Identify which cell holds the provided text, then report its (X, Y) central coordinate. 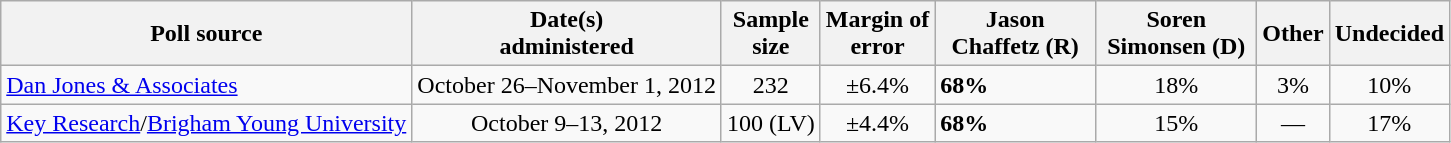
SorenSimonsen (D) (1176, 34)
17% (1389, 123)
3% (1293, 85)
October 26–November 1, 2012 (567, 85)
Samplesize (770, 34)
Margin of error (877, 34)
15% (1176, 123)
Key Research/Brigham Young University (206, 123)
Undecided (1389, 34)
±6.4% (877, 85)
±4.4% (877, 123)
Dan Jones & Associates (206, 85)
232 (770, 85)
Date(s)administered (567, 34)
Other (1293, 34)
October 9–13, 2012 (567, 123)
— (1293, 123)
10% (1389, 85)
18% (1176, 85)
Poll source (206, 34)
100 (LV) (770, 123)
JasonChaffetz (R) (1016, 34)
